Scan for the cell matching the given text and deliver its (X, Y) coordinate at center. 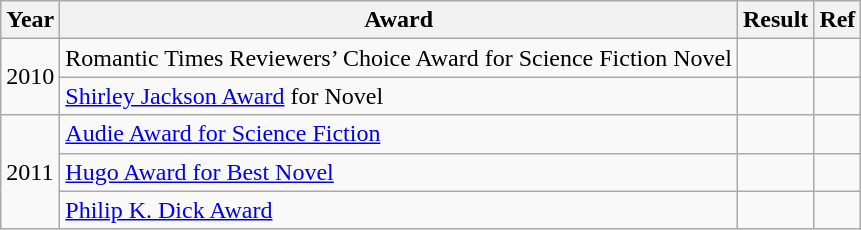
Hugo Award for Best Novel (399, 172)
Year (30, 20)
Result (775, 20)
Romantic Times Reviewers’ Choice Award for Science Fiction Novel (399, 58)
2011 (30, 172)
Ref (838, 20)
Philip K. Dick Award (399, 210)
2010 (30, 77)
Award (399, 20)
Shirley Jackson Award for Novel (399, 96)
Audie Award for Science Fiction (399, 134)
